For the text-containing cell, return its midpoint in [X, Y] coordinate format. 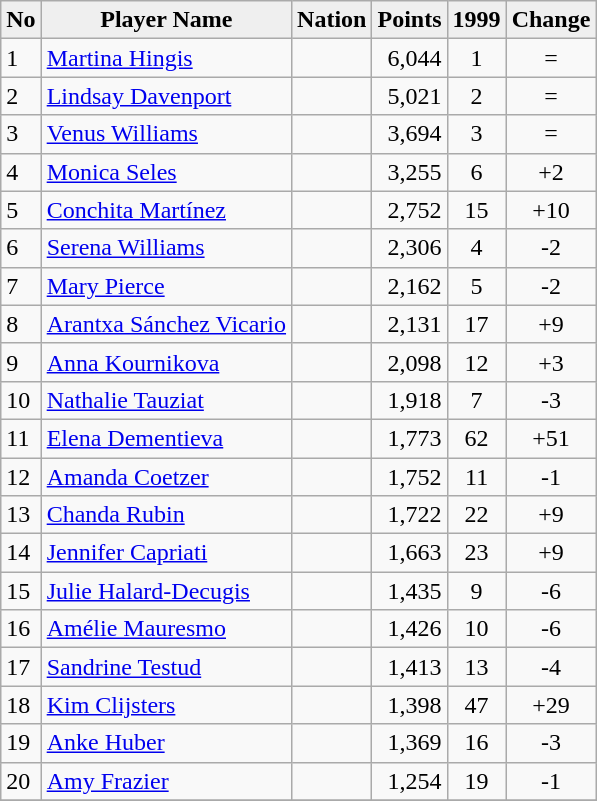
Amy Frazier [166, 781]
2,306 [410, 248]
+10 [551, 210]
18 [21, 705]
6,044 [410, 58]
1,413 [410, 667]
2,131 [410, 324]
47 [476, 705]
1,398 [410, 705]
Amélie Mauresmo [166, 629]
62 [476, 438]
1,773 [410, 438]
8 [21, 324]
Jennifer Capriati [166, 553]
2,752 [410, 210]
No [21, 20]
+51 [551, 438]
Nathalie Tauziat [166, 400]
Martina Hingis [166, 58]
-4 [551, 667]
Anna Kournikova [166, 362]
Mary Pierce [166, 286]
Sandrine Testud [166, 667]
+2 [551, 172]
1999 [476, 20]
Lindsay Davenport [166, 96]
1,254 [410, 781]
Arantxa Sánchez Vicario [166, 324]
Serena Williams [166, 248]
Chanda Rubin [166, 515]
2,162 [410, 286]
Points [410, 20]
1,369 [410, 743]
5,021 [410, 96]
Elena Dementieva [166, 438]
23 [476, 553]
+29 [551, 705]
1,752 [410, 477]
+3 [551, 362]
Monica Seles [166, 172]
Player Name [166, 20]
1,435 [410, 591]
20 [21, 781]
1,918 [410, 400]
Kim Clijsters [166, 705]
14 [21, 553]
1,722 [410, 515]
Venus Williams [166, 134]
3,255 [410, 172]
Change [551, 20]
3,694 [410, 134]
Nation [332, 20]
Conchita Martínez [166, 210]
2,098 [410, 362]
1,663 [410, 553]
22 [476, 515]
1,426 [410, 629]
Julie Halard-Decugis [166, 591]
Anke Huber [166, 743]
Amanda Coetzer [166, 477]
